Find where the given text appears and provide that cell's center as [x, y] coordinate. 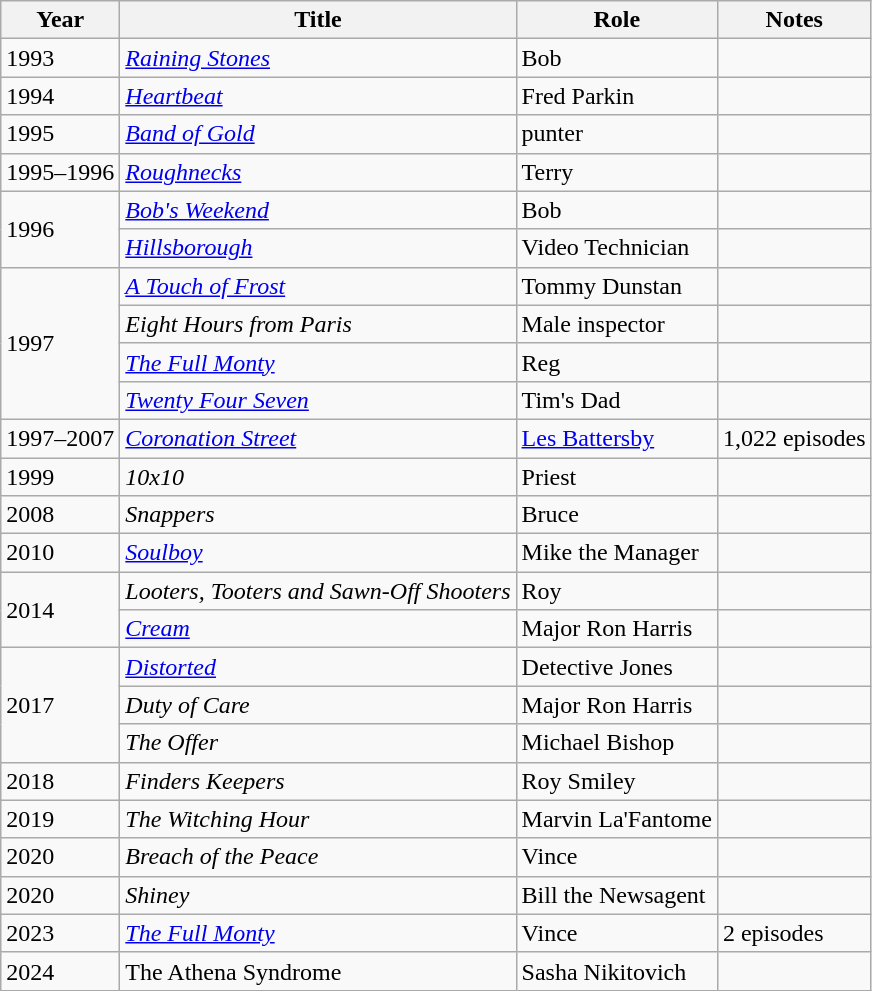
Male inspector [616, 324]
1995–1996 [60, 172]
Fred Parkin [616, 96]
Raining Stones [318, 58]
2008 [60, 515]
Soulboy [318, 553]
2 episodes [794, 933]
1999 [60, 477]
2010 [60, 553]
Michael Bishop [616, 743]
Roy Smiley [616, 781]
The Witching Hour [318, 819]
2019 [60, 819]
1996 [60, 229]
Finders Keepers [318, 781]
Bruce [616, 515]
Bill the Newsagent [616, 895]
Heartbeat [318, 96]
1,022 episodes [794, 438]
Roughnecks [318, 172]
The Athena Syndrome [318, 971]
1997 [60, 343]
Les Battersby [616, 438]
2014 [60, 610]
Bob's Weekend [318, 210]
Terry [616, 172]
Video Technician [616, 248]
Duty of Care [318, 705]
1995 [60, 134]
Detective Jones [616, 667]
Mike the Manager [616, 553]
Twenty Four Seven [318, 400]
Hillsborough [318, 248]
Roy [616, 591]
Role [616, 20]
Priest [616, 477]
Distorted [318, 667]
Looters, Tooters and Sawn-Off Shooters [318, 591]
Year [60, 20]
Cream [318, 629]
1993 [60, 58]
Tim's Dad [616, 400]
punter [616, 134]
Band of Gold [318, 134]
2017 [60, 705]
1997–2007 [60, 438]
Sasha Nikitovich [616, 971]
Notes [794, 20]
10x10 [318, 477]
2023 [60, 933]
Reg [616, 362]
Title [318, 20]
Breach of the Peace [318, 857]
2024 [60, 971]
Marvin La'Fantome [616, 819]
2018 [60, 781]
A Touch of Frost [318, 286]
Shiney [318, 895]
Tommy Dunstan [616, 286]
1994 [60, 96]
Eight Hours from Paris [318, 324]
Snappers [318, 515]
The Offer [318, 743]
Coronation Street [318, 438]
